Identify which cell holds the provided text, then report its (X, Y) central coordinate. 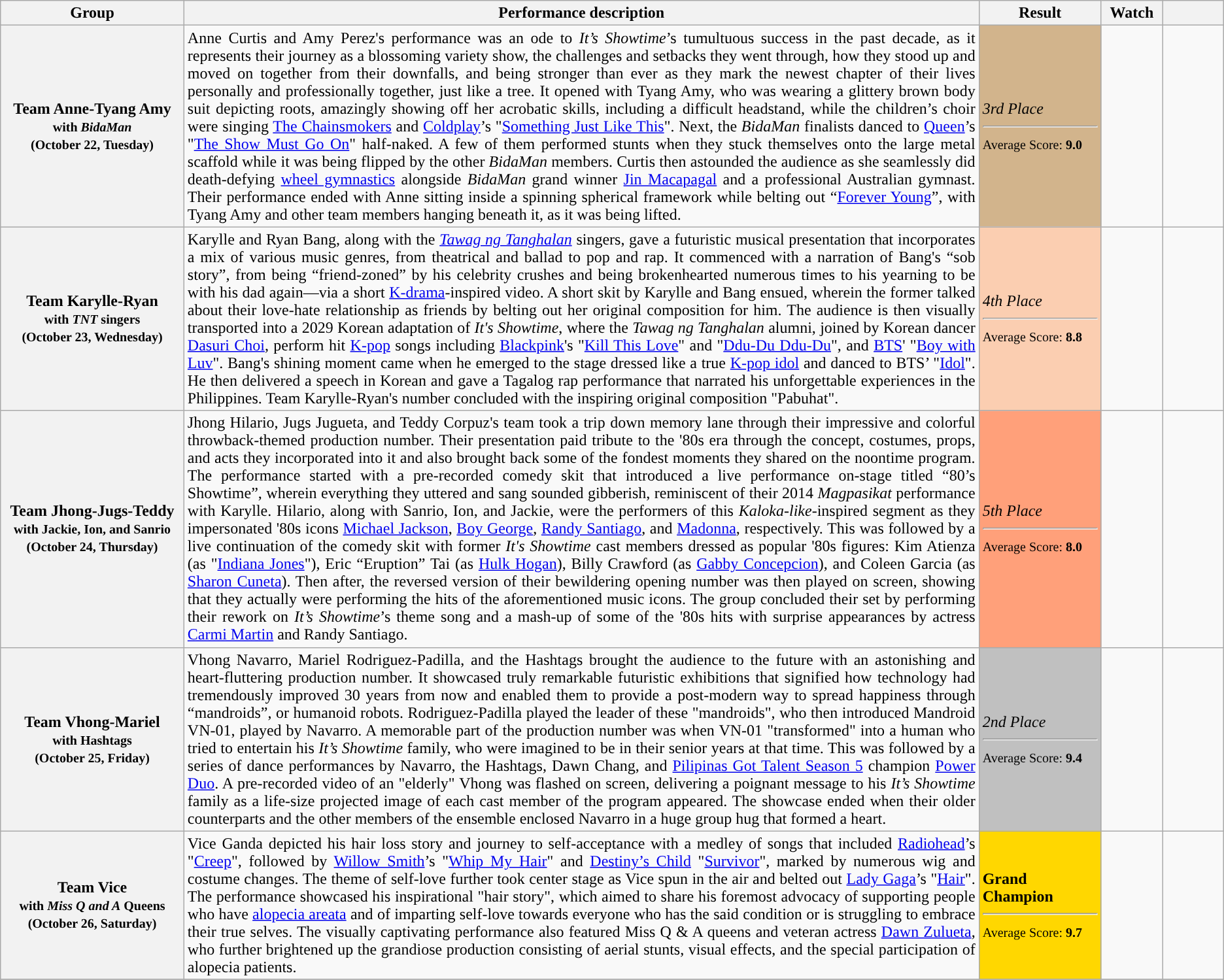
Performance description (581, 13)
Team Anne-Tyang Amywith BidaMan(October 22, Tuesday) (93, 126)
Watch (1132, 13)
Group (93, 13)
Team Vicewith Miss Q and A Queens(October 26, Saturday) (93, 905)
4th PlaceAverage Score: 8.8 (1040, 319)
Result (1040, 13)
5th PlaceAverage Score: 8.0 (1040, 529)
Team Jhong-Jugs-Teddywith Jackie, Ion, and Sanrio(October 24, Thursday) (93, 529)
3rd PlaceAverage Score: 9.0 (1040, 126)
Team Vhong-Marielwith Hashtags(October 25, Friday) (93, 739)
Grand ChampionAverage Score: 9.7 (1040, 905)
2nd PlaceAverage Score: 9.4 (1040, 739)
Team Karylle-Ryanwith TNT singers(October 23, Wednesday) (93, 319)
